From the cell containing the given text, extract its center point as [X, Y] coordinate. 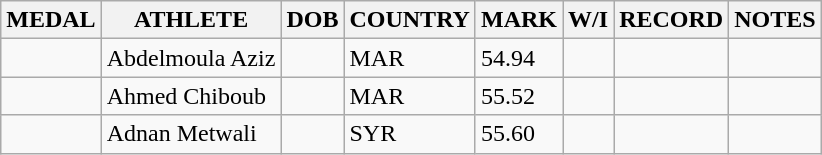
55.52 [518, 96]
RECORD [672, 20]
MARK [518, 20]
54.94 [518, 58]
NOTES [775, 20]
SYR [410, 134]
W/I [588, 20]
ATHLETE [191, 20]
Adnan Metwali [191, 134]
Abdelmoula Aziz [191, 58]
MEDAL [51, 20]
COUNTRY [410, 20]
DOB [312, 20]
Ahmed Chiboub [191, 96]
55.60 [518, 134]
